Return the [x, y] coordinate for the center point of the cell that contains the specified text.  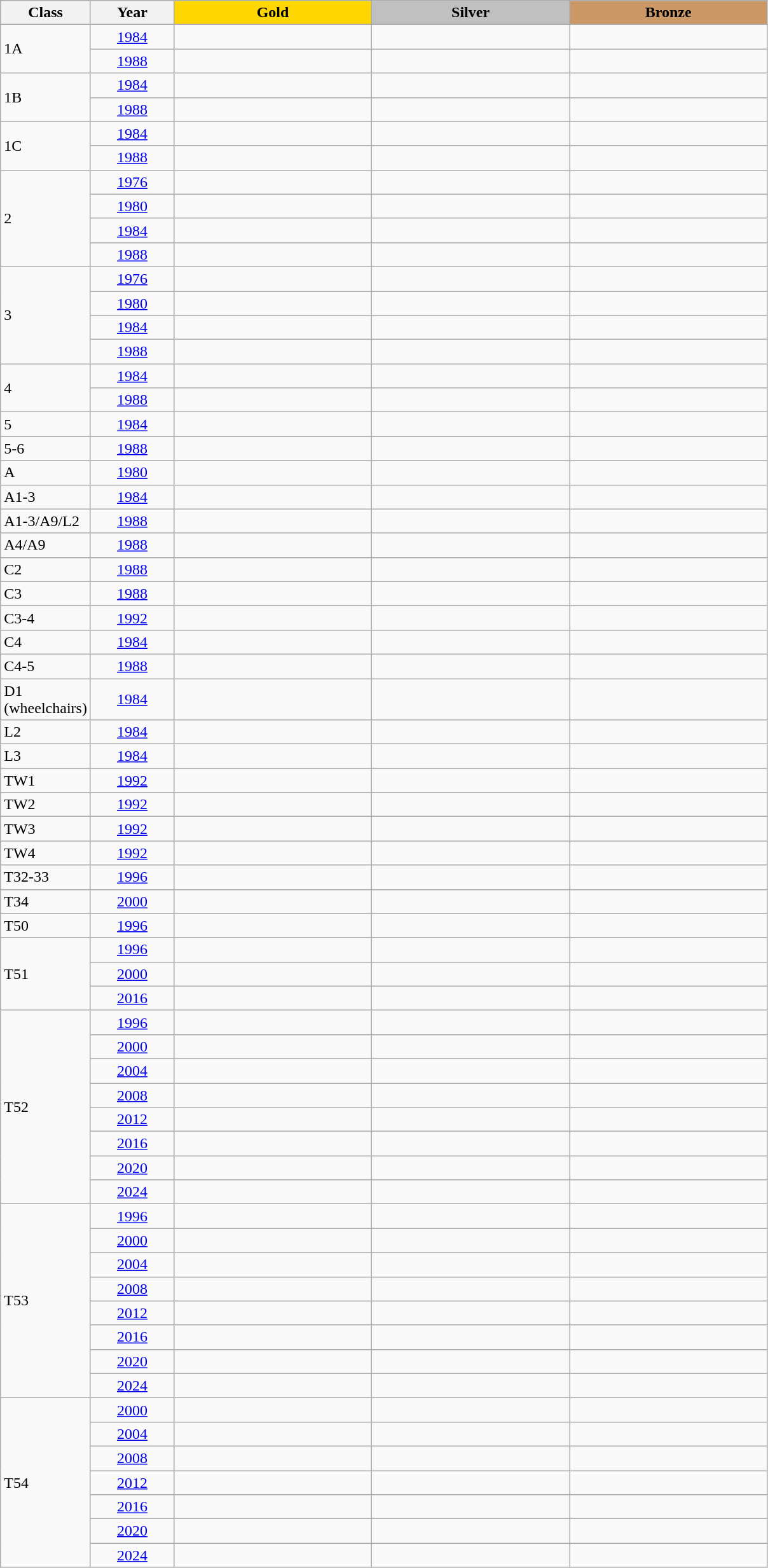
A1-3 [46, 497]
A4/A9 [46, 545]
1B [46, 97]
L2 [46, 732]
A [46, 473]
TW1 [46, 781]
C2 [46, 569]
T50 [46, 926]
1A [46, 49]
T52 [46, 1107]
T34 [46, 901]
C4-5 [46, 666]
C3 [46, 593]
4 [46, 388]
TW3 [46, 829]
Gold [272, 13]
5-6 [46, 448]
T54 [46, 1482]
Silver [470, 13]
3 [46, 315]
5 [46, 424]
Class [46, 13]
C4 [46, 642]
Year [132, 13]
1C [46, 146]
T32-33 [46, 877]
T51 [46, 974]
T53 [46, 1301]
TW2 [46, 805]
Bronze [669, 13]
2 [46, 218]
L3 [46, 756]
D1 (wheelchairs) [46, 698]
C3-4 [46, 618]
A1-3/A9/L2 [46, 521]
TW4 [46, 853]
